Return the [x, y] coordinate for the center point of the cell that contains the specified text.  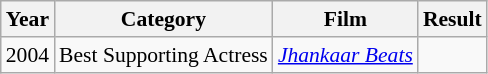
Film [346, 19]
Jhankaar Beats [346, 55]
Result [452, 19]
Year [28, 19]
Best Supporting Actress [164, 55]
2004 [28, 55]
Category [164, 19]
